Return (x, y) of the center of cell containing provided text 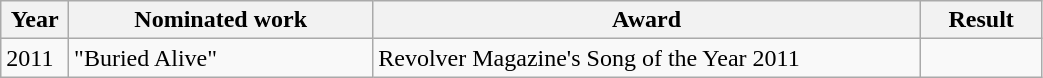
Nominated work (221, 20)
2011 (35, 58)
Revolver Magazine's Song of the Year 2011 (647, 58)
"Buried Alive" (221, 58)
Award (647, 20)
Result (981, 20)
Year (35, 20)
